Pinpoint the cell where the given text exists, returning its (x, y) midpoint coordinate. 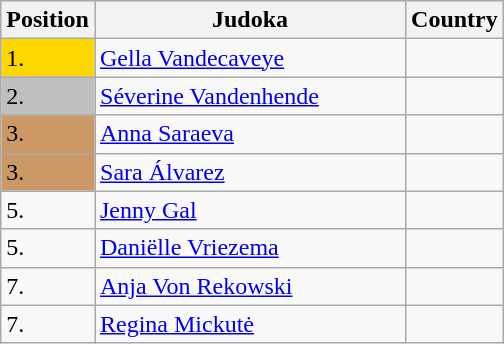
Country (455, 20)
Anna Saraeva (250, 134)
2. (48, 96)
Regina Mickutė (250, 324)
Sara Álvarez (250, 172)
Judoka (250, 20)
Gella Vandecaveye (250, 58)
Séverine Vandenhende (250, 96)
Jenny Gal (250, 210)
Daniëlle Vriezema (250, 248)
1. (48, 58)
Position (48, 20)
Anja Von Rekowski (250, 286)
